Provide the [X, Y] coordinate of the cell's center where the given text is located.  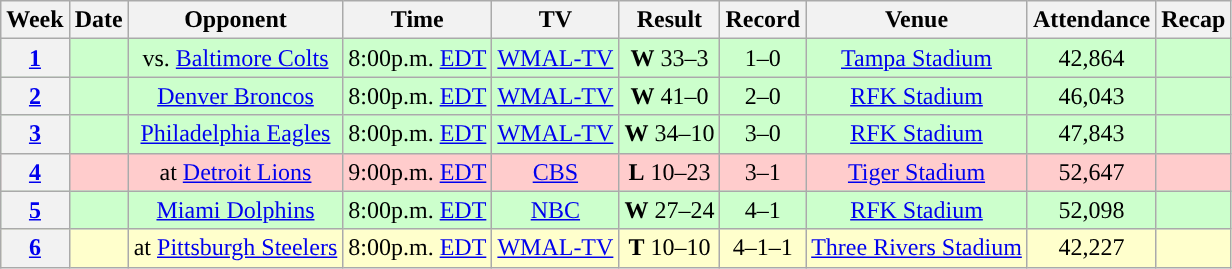
3 [35, 134]
CBS [556, 172]
vs. Baltimore Colts [236, 58]
Date [98, 20]
1–0 [763, 58]
52,647 [1091, 172]
1 [35, 58]
TV [556, 20]
W 34–10 [670, 134]
W 33–3 [670, 58]
4 [35, 172]
2 [35, 96]
Three Rivers Stadium [917, 248]
L 10–23 [670, 172]
2–0 [763, 96]
Miami Dolphins [236, 210]
Tampa Stadium [917, 58]
Recap [1194, 20]
Time [418, 20]
5 [35, 210]
4–1–1 [763, 248]
Attendance [1091, 20]
NBC [556, 210]
at Detroit Lions [236, 172]
4–1 [763, 210]
T 10–10 [670, 248]
3–1 [763, 172]
Philadelphia Eagles [236, 134]
Record [763, 20]
46,043 [1091, 96]
42,227 [1091, 248]
42,864 [1091, 58]
Denver Broncos [236, 96]
Opponent [236, 20]
W 27–24 [670, 210]
9:00p.m. EDT [418, 172]
47,843 [1091, 134]
Week [35, 20]
52,098 [1091, 210]
Tiger Stadium [917, 172]
W 41–0 [670, 96]
Result [670, 20]
at Pittsburgh Steelers [236, 248]
Venue [917, 20]
6 [35, 248]
3–0 [763, 134]
